Return the (x, y) coordinate for the center point of the cell that contains the specified text.  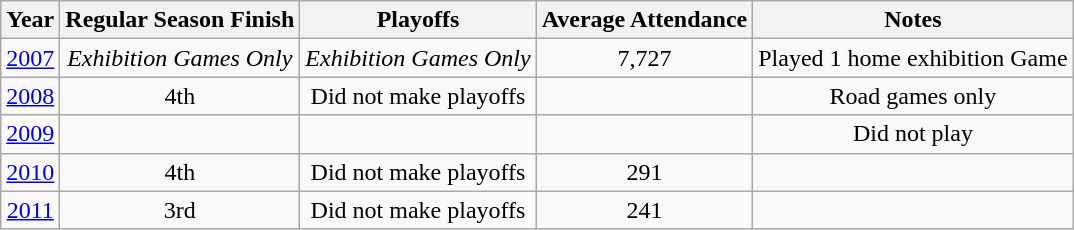
Road games only (913, 96)
2008 (30, 96)
2009 (30, 134)
3rd (180, 210)
Average Attendance (644, 20)
Playoffs (418, 20)
Played 1 home exhibition Game (913, 58)
2010 (30, 172)
7,727 (644, 58)
2011 (30, 210)
241 (644, 210)
Year (30, 20)
291 (644, 172)
Did not play (913, 134)
Regular Season Finish (180, 20)
2007 (30, 58)
Notes (913, 20)
